From the cell containing the given text, extract its center point as (X, Y) coordinate. 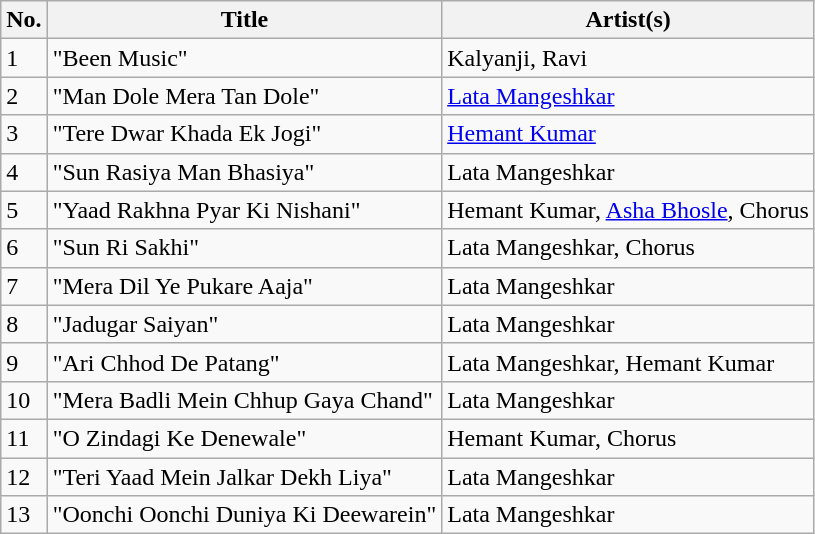
Kalyanji, Ravi (628, 58)
"O Zindagi Ke Denewale" (244, 438)
3 (24, 134)
No. (24, 20)
2 (24, 96)
Hemant Kumar, Chorus (628, 438)
Hemant Kumar (628, 134)
Lata Mangeshkar, Hemant Kumar (628, 362)
5 (24, 210)
9 (24, 362)
"Sun Ri Sakhi" (244, 248)
"Been Music" (244, 58)
12 (24, 477)
Artist(s) (628, 20)
Title (244, 20)
10 (24, 400)
"Man Dole Mera Tan Dole" (244, 96)
"Tere Dwar Khada Ek Jogi" (244, 134)
"Ari Chhod De Patang" (244, 362)
"Teri Yaad Mein Jalkar Dekh Liya" (244, 477)
"Oonchi Oonchi Duniya Ki Deewarein" (244, 515)
"Yaad Rakhna Pyar Ki Nishani" (244, 210)
11 (24, 438)
"Mera Dil Ye Pukare Aaja" (244, 286)
7 (24, 286)
1 (24, 58)
8 (24, 324)
6 (24, 248)
Lata Mangeshkar, Chorus (628, 248)
4 (24, 172)
"Mera Badli Mein Chhup Gaya Chand" (244, 400)
Hemant Kumar, Asha Bhosle, Chorus (628, 210)
13 (24, 515)
"Jadugar Saiyan" (244, 324)
"Sun Rasiya Man Bhasiya" (244, 172)
